Return [X, Y] of the center of cell containing provided text 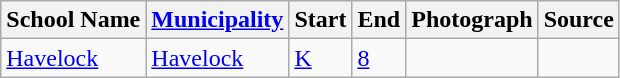
Source [578, 20]
8 [379, 58]
Municipality [218, 20]
K [320, 58]
School Name [74, 20]
End [379, 20]
Start [320, 20]
Photograph [472, 20]
